Output the (X, Y) coordinate of the center of the cell containing the given text.  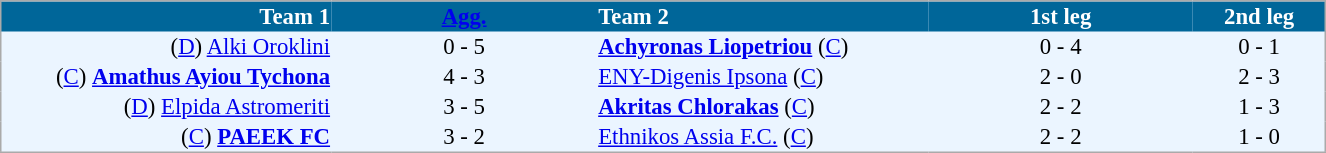
Achyronas Liopetriou (C) (762, 47)
Akritas Chlorakas (C) (762, 107)
Agg. (464, 16)
0 - 5 (464, 47)
ENY-Digenis Ipsona (C) (762, 77)
4 - 3 (464, 77)
3 - 5 (464, 107)
0 - 1 (1260, 47)
(C) PAEEK FC (166, 137)
Team 1 (166, 16)
1 - 0 (1260, 137)
(D) Alki Oroklini (166, 47)
2nd leg (1260, 16)
Team 2 (762, 16)
2 - 0 (1060, 77)
1st leg (1060, 16)
(C) Amathus Ayiou Tychona (166, 77)
2 - 3 (1260, 77)
(D) Elpida Astromeriti (166, 107)
1 - 3 (1260, 107)
3 - 2 (464, 137)
Ethnikos Assia F.C. (C) (762, 137)
0 - 4 (1060, 47)
